Extract the (x, y) coordinate from the center of the cell holding the provided text.  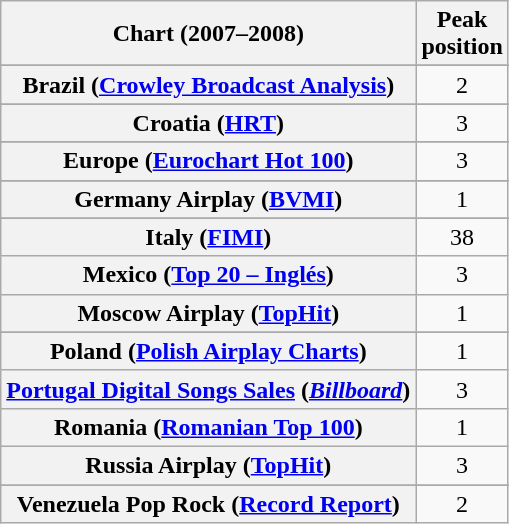
Venezuela Pop Rock (Record Report) (208, 503)
Russia Airplay (TopHit) (208, 465)
Portugal Digital Songs Sales (Billboard) (208, 389)
Chart (2007–2008) (208, 34)
Croatia (HRT) (208, 123)
Romania (Romanian Top 100) (208, 427)
Peakposition (462, 34)
Mexico (Top 20 – Inglés) (208, 275)
Poland (Polish Airplay Charts) (208, 351)
Moscow Airplay (TopHit) (208, 313)
Brazil (Crowley Broadcast Analysis) (208, 85)
38 (462, 237)
Europe (Eurochart Hot 100) (208, 161)
Italy (FIMI) (208, 237)
Germany Airplay (BVMI) (208, 199)
